Output the (x, y) coordinate of the center of the cell containing the given text.  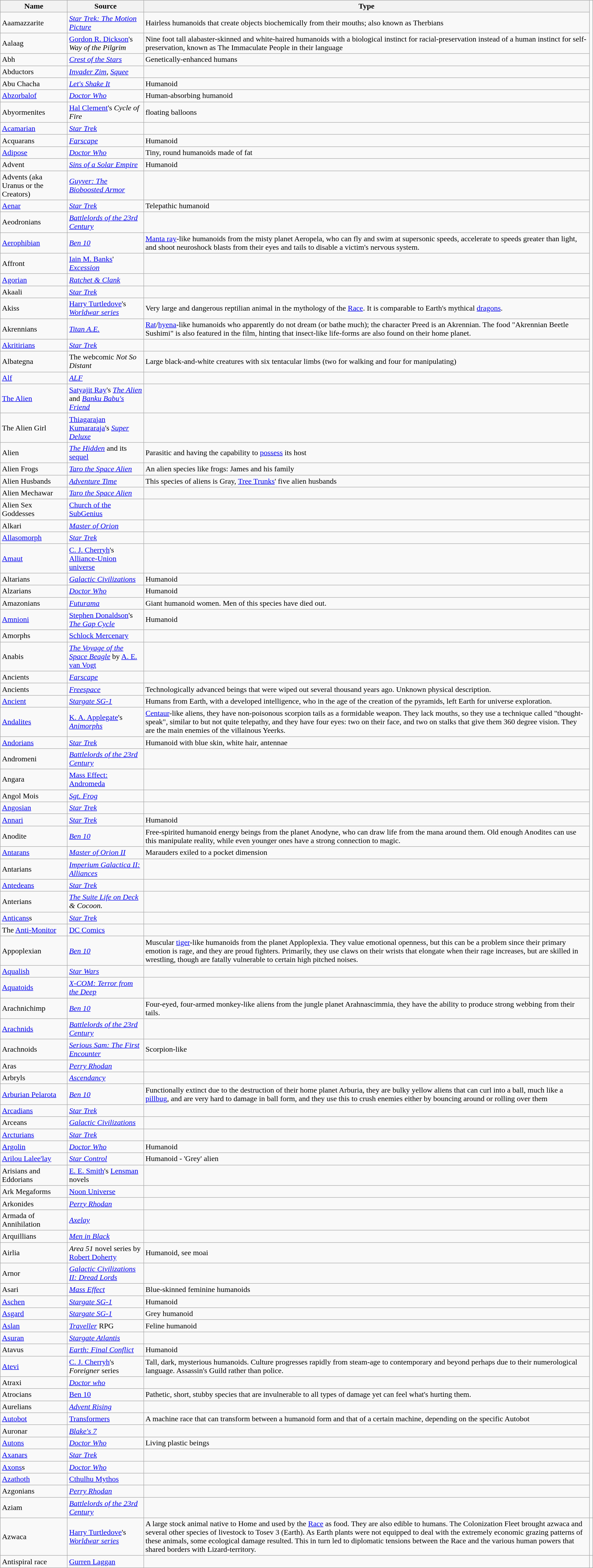
K. A. Applegate's Animorphs (106, 722)
Hal Clement's Cycle of Fire (106, 112)
Stephen Donaldson's The Gap Cycle (106, 619)
Agorian (34, 280)
Gurren Laggan (106, 1562)
Atevi (34, 1366)
Aquatoids (34, 988)
Arquillians (34, 1236)
Master of Orion II (106, 853)
Azwaca (34, 1537)
Ancient (34, 701)
Arisians and Eddorians (34, 1175)
Hairless humanoids that create objects biochemically from their mouths; also known as Therbians (367, 23)
Arachnids (34, 1029)
Ascendancy (106, 1078)
Sins of a Solar Empire (106, 165)
Abu Chacha (34, 84)
Arachnoids (34, 1050)
Abductors (34, 72)
Star Wars (106, 971)
Futurama (106, 603)
Angosian (34, 808)
Azgonians (34, 1491)
Aaamazzarite (34, 23)
Mass Effect (106, 1290)
The Voyage of the Space Beagle by A. E. van Vogt (106, 656)
Auronar (34, 1431)
Marauders exiled to a pocket dimension (367, 853)
Galactic Civilizations II: Dread Lords (106, 1274)
Ratchet & Clank (106, 280)
Church of the SubGenius (106, 510)
Technologically advanced beings that were wiped out several thousand years ago. Unknown physical description. (367, 689)
Atraxi (34, 1383)
Asuran (34, 1338)
Arceans (34, 1123)
Men in Black (106, 1236)
E. E. Smith's Lensman novels (106, 1175)
Alien (34, 453)
Gordon R. Dickson's Way of the Pilgrim (106, 43)
Traveller RPG (106, 1326)
Giant humanoid women. Men of this species have died out. (367, 603)
Tiny, round humanoids made of fat (367, 152)
Alien Mechawar (34, 493)
Andalites (34, 722)
Advent Rising (106, 1407)
Area 51 novel series by Robert Doherty (106, 1253)
Axanars (34, 1455)
Aqualish (34, 971)
Alkari (34, 526)
Azathoth (34, 1479)
Noon Universe (106, 1191)
Humans from Earth, with a developed intelligence, who in the age of the creation of the pyramids, left Earth for universe exploration. (367, 701)
The Anti-Monitor (34, 930)
Star Trek: The Motion Picture (106, 23)
Advent (34, 165)
Appoplexian (34, 951)
Imperium Galactica II: Alliances (106, 869)
Antarans (34, 853)
Anticanss (34, 918)
Parasitic and having the capability to possess its host (367, 453)
Airlia (34, 1253)
Annari (34, 820)
Iain M. Banks' Excession (106, 264)
Adipose (34, 152)
Alien Husbands (34, 481)
Axonss (34, 1467)
Grey humanoid (367, 1314)
Crest of the Stars (106, 60)
Asari (34, 1290)
Andromeni (34, 759)
Armada of Annihilation (34, 1220)
Living plastic beings (367, 1443)
Very large and dangerous reptilian animal in the mythology of the Race. It is comparable to Earth's mythical dragons. (367, 308)
Antedeans (34, 885)
Autobot (34, 1419)
Atrocians (34, 1395)
Master of Orion (106, 526)
Amorphs (34, 636)
Aras (34, 1066)
Freespace (106, 689)
Aalaag (34, 43)
The Hidden and its sequel (106, 453)
Blue-skinned feminine humanoids (367, 1290)
Feline humanoid (367, 1326)
Argolin (34, 1147)
Akiss (34, 308)
Aschen (34, 1302)
Akrennians (34, 329)
X-COM: Terror from the Deep (106, 988)
Four-eyed, four-armed monkey-like aliens from the jungle planet Arahnascimmia, they have the ability to produce strong webbing from their tails. (367, 1008)
Antispiral race (34, 1562)
Blake's 7 (106, 1431)
Sgt. Frog (106, 796)
Amnioni (34, 619)
Amazonians (34, 603)
Albategna (34, 361)
A machine race that can transform between a humanoid form and that of a certain machine, depending on the specific Autobot (367, 1419)
The Alien (34, 398)
Atavus (34, 1350)
Aziam (34, 1507)
Alzarians (34, 591)
Star Control (106, 1159)
Arbryls (34, 1078)
Arilou Lalee'lay (34, 1159)
The webcomic Not So Distant (106, 361)
Humanoid, see moai (367, 1253)
Anabis (34, 656)
An alien species like frogs: James and his family (367, 469)
This species of aliens is Gray, Tree Trunks' five alien husbands (367, 481)
Alien Sex Goddesses (34, 510)
Axelay (106, 1220)
Aerophibian (34, 243)
Schlock Mercenary (106, 636)
Asgard (34, 1314)
The Suite Life on Deck & Cocoon. (106, 901)
Autons (34, 1443)
Arnor (34, 1274)
Akaali (34, 292)
Cthulhu Mythos (106, 1479)
Pathetic, short, stubby species that are invulnerable to all types of damage yet can feel what's hurting them. (367, 1395)
Guyver: The Bioboosted Armor (106, 185)
C. J. Cherryh's Foreigner series (106, 1366)
Large black-and-white creatures with six tentacular limbs (two for walking and four for manipulating) (367, 361)
Aslan (34, 1326)
Angol Mois (34, 796)
Abyormenites (34, 112)
Name (34, 6)
Abh (34, 60)
Anterians (34, 901)
floating balloons (367, 112)
Let's Shake It (106, 84)
Arachnichimp (34, 1008)
Alf (34, 378)
Serious Sam: The First Encounter (106, 1050)
Arkonides (34, 1203)
Alien Frogs (34, 469)
ALF (106, 378)
Allasomorph (34, 538)
Satyajit Ray's The Alien and Banku Babu's Friend (106, 398)
Advents (aka Uranus or the Creators) (34, 185)
Telepathic humanoid (367, 206)
Aenar (34, 206)
Ark Megaforms (34, 1191)
Arburian Pelarota (34, 1094)
Arcadians (34, 1111)
The Alien Girl (34, 428)
C. J. Cherryh's Alliance-Union universe (106, 558)
Abzorbalof (34, 96)
Scorpion-like (367, 1050)
Stargate Atlantis (106, 1338)
Aurelians (34, 1407)
Type (367, 6)
Transformers (106, 1419)
Amaut (34, 558)
Doctor who (106, 1383)
Invader Zim, Squee (106, 72)
Affront (34, 264)
Acamarian (34, 128)
Altarians (34, 579)
Humanoid with blue skin, white hair, antennae (367, 743)
Anodite (34, 836)
Human-absorbing humanoid (367, 96)
Mass Effect: Andromeda (106, 780)
Acquarans (34, 140)
Titan A.E. (106, 329)
DC Comics (106, 930)
Akritirians (34, 345)
Angara (34, 780)
Humanoid - 'Grey' alien (367, 1159)
Adventure Time (106, 481)
Earth: Final Conflict (106, 1350)
Genetically-enhanced humans (367, 60)
Andorians (34, 743)
Arcturians (34, 1135)
Aeodronians (34, 223)
Thiagarajan Kumararaja's Super Deluxe (106, 428)
Antarians (34, 869)
Source (106, 6)
